Return the (x, y) coordinate for the center point of the cell that contains the specified text.  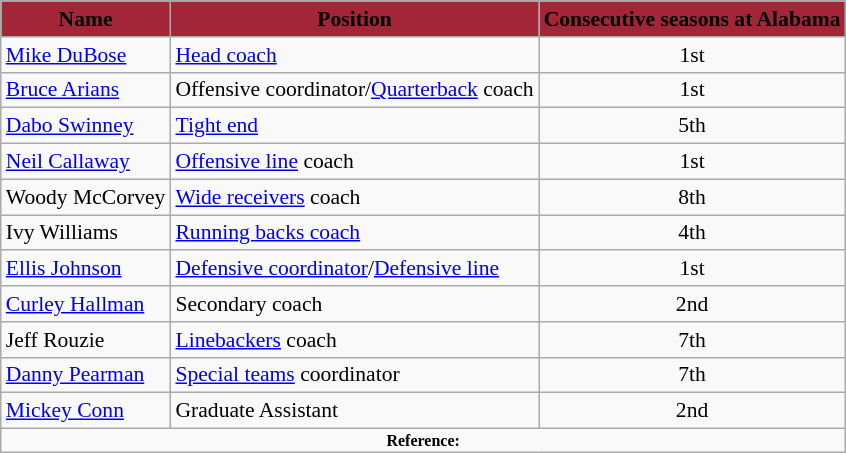
Ellis Johnson (86, 269)
Danny Pearman (86, 375)
4th (692, 233)
Ivy Williams (86, 233)
Reference: (424, 441)
Tight end (354, 126)
Running backs coach (354, 233)
Secondary coach (354, 304)
Offensive line coach (354, 162)
Defensive coordinator/Defensive line (354, 269)
Head coach (354, 55)
Special teams coordinator (354, 375)
Woody McCorvey (86, 197)
Offensive coordinator/Quarterback coach (354, 90)
Neil Callaway (86, 162)
Wide receivers coach (354, 197)
Jeff Rouzie (86, 340)
Name (86, 19)
8th (692, 197)
Dabo Swinney (86, 126)
Bruce Arians (86, 90)
Consecutive seasons at Alabama (692, 19)
Position (354, 19)
Mickey Conn (86, 411)
Linebackers coach (354, 340)
5th (692, 126)
Mike DuBose (86, 55)
Curley Hallman (86, 304)
Graduate Assistant (354, 411)
